Determine the (X, Y) coordinate at the center of the cell enclosing the given text.  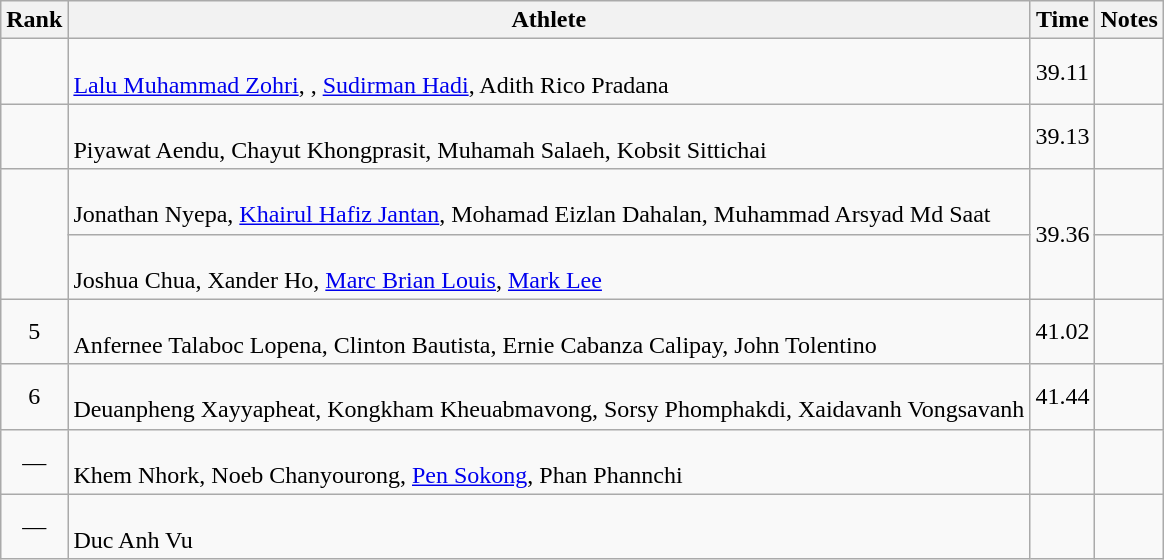
Deuanpheng Xayyapheat, Kongkham Kheuabmavong, Sorsy Phomphakdi, Xaidavanh Vongsavanh (549, 396)
39.13 (1062, 136)
Khem Nhork, Noeb Chanyourong, Pen Sokong, Phan Phannchi (549, 462)
Lalu Muhammad Zohri, , Sudirman Hadi, Adith Rico Pradana (549, 72)
39.11 (1062, 72)
Piyawat Aendu, Chayut Khongprasit, Muhamah Salaeh, Kobsit Sittichai (549, 136)
Athlete (549, 20)
Jonathan Nyepa, Khairul Hafiz Jantan, Mohamad Eizlan Dahalan, Muhammad Arsyad Md Saat (549, 202)
Rank (34, 20)
39.36 (1062, 234)
5 (34, 332)
6 (34, 396)
Anfernee Talaboc Lopena, Clinton Bautista, Ernie Cabanza Calipay, John Tolentino (549, 332)
41.44 (1062, 396)
Time (1062, 20)
Notes (1129, 20)
Joshua Chua, Xander Ho, Marc Brian Louis, Mark Lee (549, 266)
Duc Anh Vu (549, 526)
41.02 (1062, 332)
